Detect which cell encompasses the target text, then output its [X, Y] center coordinate. 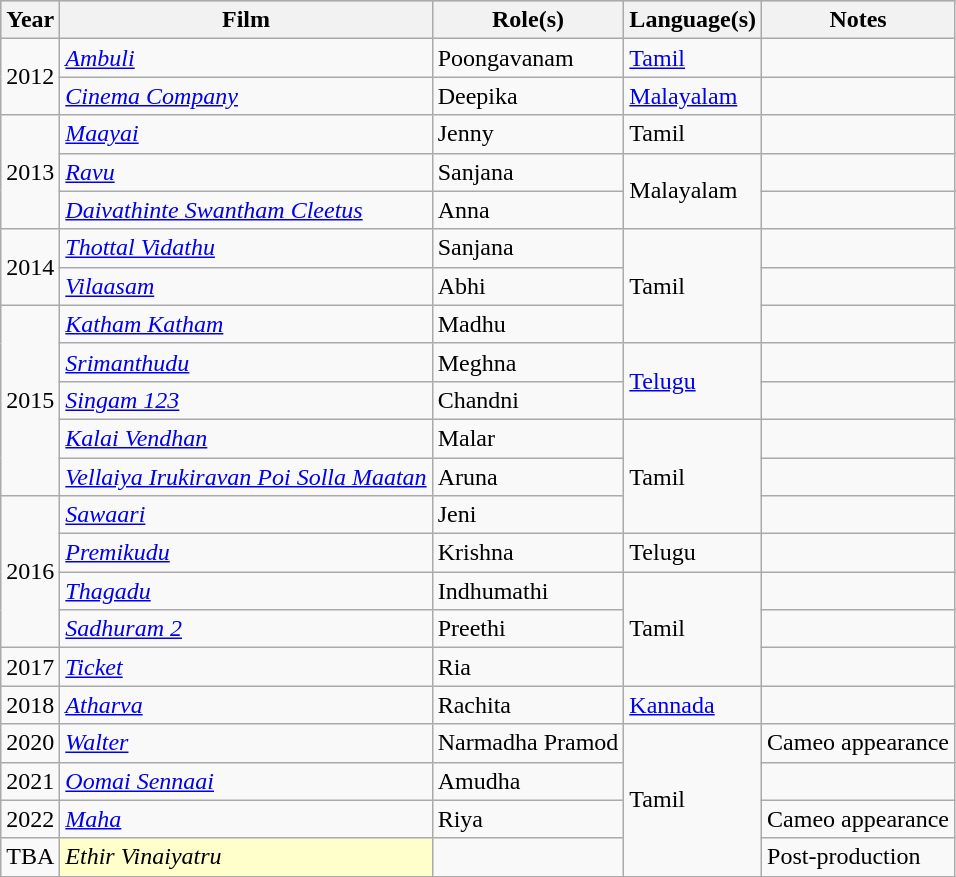
2013 [30, 172]
Abhi [528, 286]
Ria [528, 667]
2014 [30, 267]
Role(s) [528, 20]
Chandni [528, 400]
Srimanthudu [246, 362]
Atharva [246, 705]
Vilaasam [246, 286]
Amudha [528, 781]
Indhumathi [528, 591]
Anna [528, 210]
Narmadha Pramod [528, 743]
Katham Katham [246, 324]
Poongavanam [528, 58]
Ambuli [246, 58]
2012 [30, 77]
Jeni [528, 515]
Meghna [528, 362]
Krishna [528, 553]
2018 [30, 705]
Thagadu [246, 591]
Walter [246, 743]
Rachita [528, 705]
2015 [30, 400]
Madhu [528, 324]
2017 [30, 667]
Year [30, 20]
Kalai Vendhan [246, 438]
Daivathinte Swantham Cleetus [246, 210]
Vellaiya Irukiravan Poi Solla Maatan [246, 477]
Aruna [528, 477]
Language(s) [693, 20]
Malar [528, 438]
Riya [528, 819]
Preethi [528, 629]
TBA [30, 857]
Oomai Sennaai [246, 781]
Sawaari [246, 515]
Maha [246, 819]
Ethir Vinaiyatru [246, 857]
Deepika [528, 96]
Cinema Company [246, 96]
Kannada [693, 705]
Thottal Vidathu [246, 248]
Post-production [858, 857]
Notes [858, 20]
2020 [30, 743]
Jenny [528, 134]
Singam 123 [246, 400]
Film [246, 20]
2016 [30, 572]
2022 [30, 819]
Premikudu [246, 553]
Ravu [246, 172]
2021 [30, 781]
Ticket [246, 667]
Maayai [246, 134]
Sadhuram 2 [246, 629]
